Detect which cell encompasses the target text, then output its [X, Y] center coordinate. 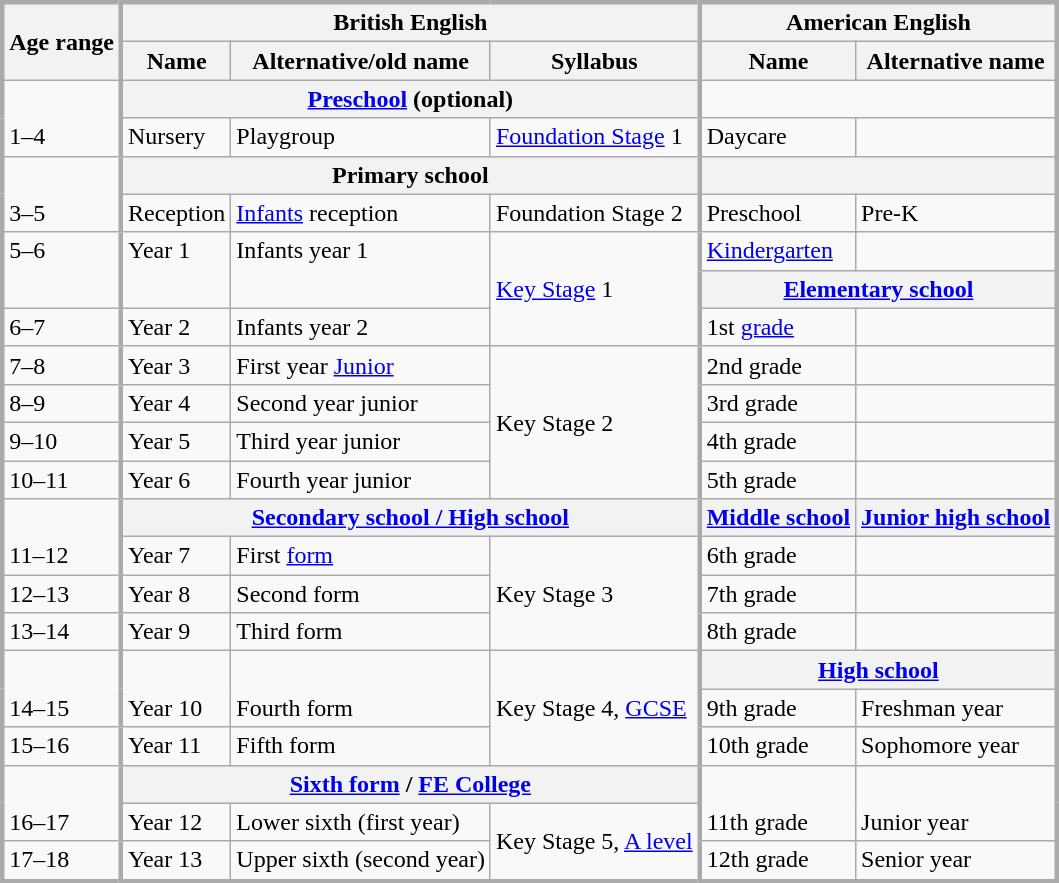
Alternative/old name [361, 61]
Year 4 [176, 403]
Year 13 [176, 861]
Year 2 [176, 327]
Fifth form [361, 746]
Year 6 [176, 479]
Key Stage 3 [594, 594]
Primary school [410, 175]
First year Junior [361, 365]
10th grade [778, 746]
12–13 [62, 594]
Alternative name [957, 61]
12th grade [778, 861]
3–5 [62, 194]
10–11 [62, 479]
Year 1 [176, 270]
Foundation Stage 1 [594, 137]
Junior high school [957, 518]
First form [361, 556]
16–17 [62, 803]
Fourth year junior [361, 479]
6th grade [778, 556]
3rd grade [778, 403]
8th grade [778, 632]
7th grade [778, 594]
8–9 [62, 403]
6–7 [62, 327]
Key Stage 5, A level [594, 842]
Elementary school [878, 289]
Pre-K [957, 213]
Key Stage 4, GCSE [594, 708]
Junior year [957, 803]
High school [878, 670]
Second form [361, 594]
2nd grade [778, 365]
British English [410, 22]
5–6 [62, 270]
Infants reception [361, 213]
Year 9 [176, 632]
5th grade [778, 479]
Infants year 2 [361, 327]
Infants year 1 [361, 270]
Freshman year [957, 708]
Key Stage 2 [594, 422]
Senior year [957, 861]
17–18 [62, 861]
7–8 [62, 365]
Kindergarten [778, 251]
4th grade [778, 441]
Year 10 [176, 689]
Third year junior [361, 441]
Lower sixth (first year) [361, 822]
11–12 [62, 537]
13–14 [62, 632]
Year 12 [176, 822]
Sophomore year [957, 746]
American English [878, 22]
Year 3 [176, 365]
Sixth form / FE College [410, 784]
Age range [62, 41]
Daycare [778, 137]
Preschool [778, 213]
1st grade [778, 327]
Year 5 [176, 441]
Third form [361, 632]
Year 11 [176, 746]
Foundation Stage 2 [594, 213]
Syllabus [594, 61]
Nursery [176, 137]
Year 7 [176, 556]
Reception [176, 213]
14–15 [62, 689]
Fourth form [361, 689]
Second year junior [361, 403]
Playgroup [361, 137]
9th grade [778, 708]
Secondary school / High school [410, 518]
1–4 [62, 118]
Year 8 [176, 594]
Preschool (optional) [410, 99]
11th grade [778, 803]
Key Stage 1 [594, 289]
9–10 [62, 441]
Upper sixth (second year) [361, 861]
Middle school [778, 518]
15–16 [62, 746]
